Scan for the cell matching the given text and deliver its [X, Y] coordinate at center. 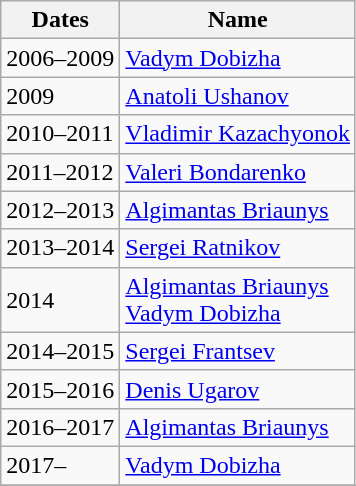
2014–2015 [60, 351]
2013–2014 [60, 248]
Name [238, 20]
2006–2009 [60, 58]
Algimantas Briaunys Vadym Dobizha [238, 300]
Valeri Bondarenko [238, 172]
Sergei Ratnikov [238, 248]
2010–2011 [60, 134]
2015–2016 [60, 389]
Anatoli Ushanov [238, 96]
2009 [60, 96]
2016–2017 [60, 427]
Sergei Frantsev [238, 351]
2017– [60, 465]
2014 [60, 300]
Dates [60, 20]
Denis Ugarov [238, 389]
Vladimir Kazachyonok [238, 134]
2012–2013 [60, 210]
2011–2012 [60, 172]
